Determine the (x, y) coordinate at the center of the cell enclosing the given text.  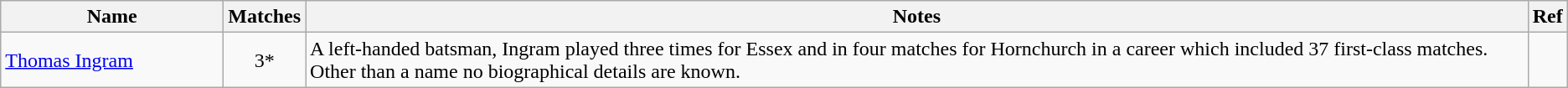
3* (265, 60)
Name (112, 17)
Notes (917, 17)
Ref (1548, 17)
Thomas Ingram (112, 60)
Matches (265, 17)
